Find where the given text appears and provide that cell's center as (x, y) coordinate. 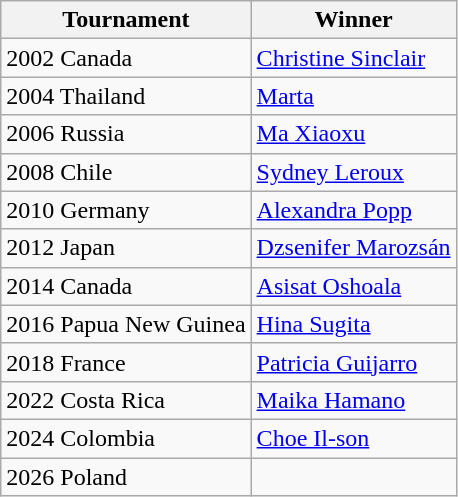
2018 France (126, 362)
Sydney Leroux (354, 172)
2022 Costa Rica (126, 400)
Dzsenifer Marozsán (354, 248)
Asisat Oshoala (354, 286)
2016 Papua New Guinea (126, 324)
2006 Russia (126, 134)
Ma Xiaoxu (354, 134)
2012 Japan (126, 248)
Christine Sinclair (354, 58)
Tournament (126, 20)
2024 Colombia (126, 438)
Marta (354, 96)
2004 Thailand (126, 96)
Choe Il-son (354, 438)
Winner (354, 20)
Hina Sugita (354, 324)
2026 Poland (126, 477)
2002 Canada (126, 58)
Patricia Guijarro (354, 362)
2014 Canada (126, 286)
2008 Chile (126, 172)
Alexandra Popp (354, 210)
2010 Germany (126, 210)
Maika Hamano (354, 400)
